Scan for the cell matching the given text and deliver its (x, y) coordinate at center. 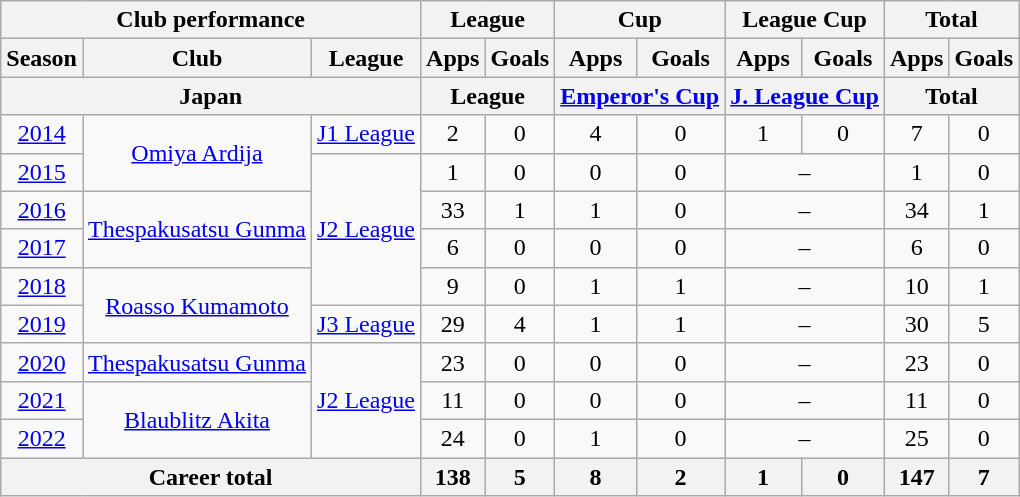
J1 League (366, 134)
34 (916, 210)
2021 (42, 400)
2014 (42, 134)
2020 (42, 362)
30 (916, 324)
Season (42, 58)
Blaublitz Akita (196, 419)
24 (453, 438)
J. League Cup (805, 96)
29 (453, 324)
33 (453, 210)
9 (453, 286)
J3 League (366, 324)
10 (916, 286)
8 (596, 477)
2015 (42, 172)
League Cup (805, 20)
147 (916, 477)
Roasso Kumamoto (196, 305)
Japan (211, 96)
2016 (42, 210)
25 (916, 438)
Cup (640, 20)
2018 (42, 286)
2017 (42, 248)
Club (196, 58)
Omiya Ardija (196, 153)
Club performance (211, 20)
2022 (42, 438)
Career total (211, 477)
138 (453, 477)
2019 (42, 324)
Emperor's Cup (640, 96)
